Provide the (x, y) coordinate of the cell's center where the given text is located.  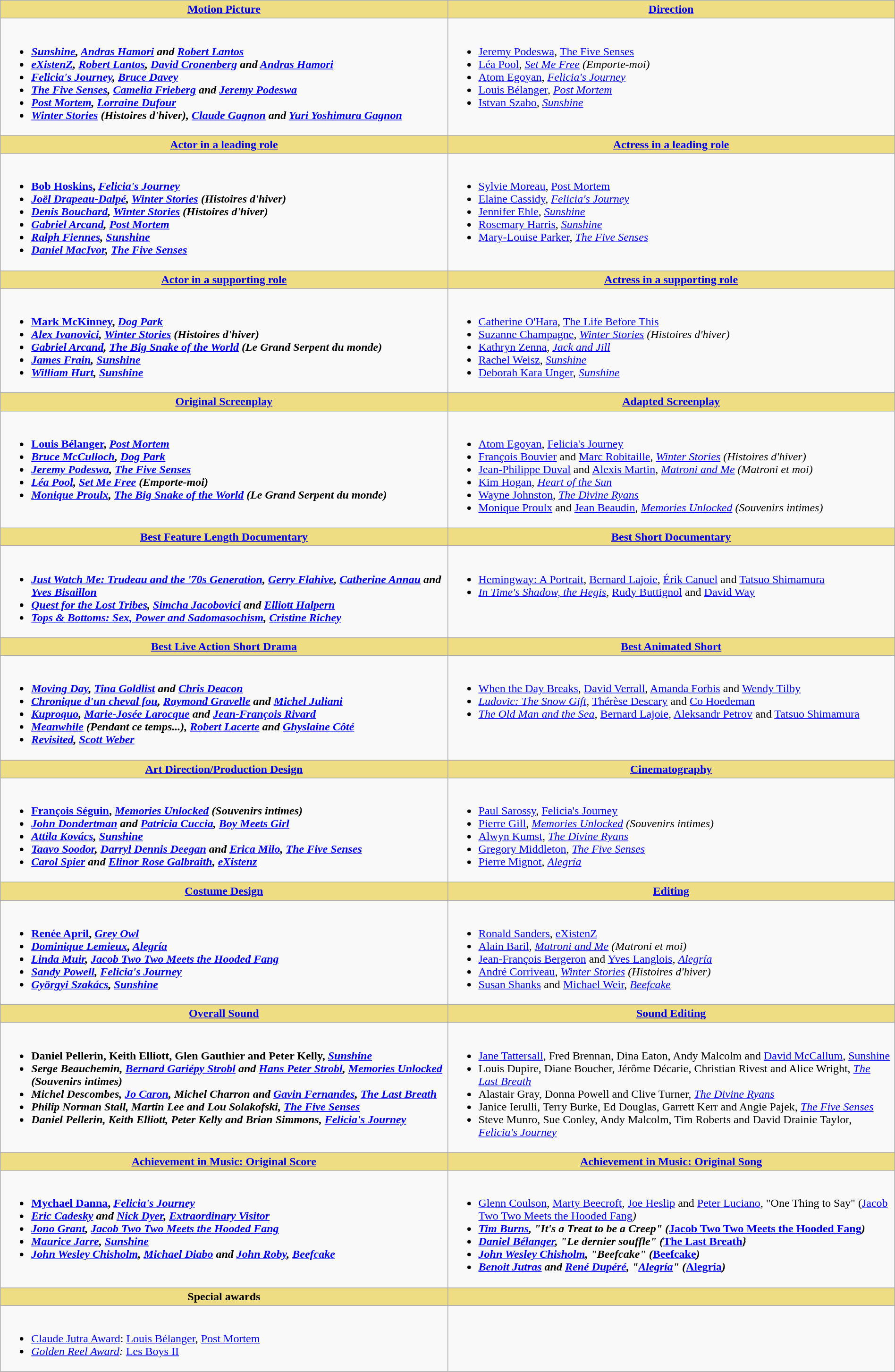
Actor in a leading role (224, 144)
Costume Design (224, 891)
Best Animated Short (671, 646)
Actress in a leading role (671, 144)
Best Live Action Short Drama (224, 646)
Best Feature Length Documentary (224, 537)
Editing (671, 891)
Sound Editing (671, 1014)
Actress in a supporting role (671, 279)
Best Short Documentary (671, 537)
Adapted Screenplay (671, 402)
Direction (671, 9)
Actor in a supporting role (224, 279)
Sylvie Moreau, Post MortemElaine Cassidy, Felicia's JourneyJennifer Ehle, SunshineRosemary Harris, SunshineMary-Louise Parker, The Five Senses (671, 212)
Achievement in Music: Original Song (671, 1161)
Original Screenplay (224, 402)
Achievement in Music: Original Score (224, 1161)
Jeremy Podeswa, The Five SensesLéa Pool, Set Me Free (Emporte-moi)Atom Egoyan, Felicia's JourneyLouis Bélanger, Post MortemIstvan Szabo, Sunshine (671, 77)
Special awards (224, 1296)
Claude Jutra Award: Louis Bélanger, Post MortemGolden Reel Award: Les Boys II (224, 1338)
Overall Sound (224, 1014)
Cinematography (671, 769)
Art Direction/Production Design (224, 769)
Hemingway: A Portrait, Bernard Lajoie, Érik Canuel and Tatsuo ShimamuraIn Time's Shadow, the Hegis, Rudy Buttignol and David Way (671, 592)
Motion Picture (224, 9)
